For the text-containing cell, return its midpoint in (X, Y) coordinate format. 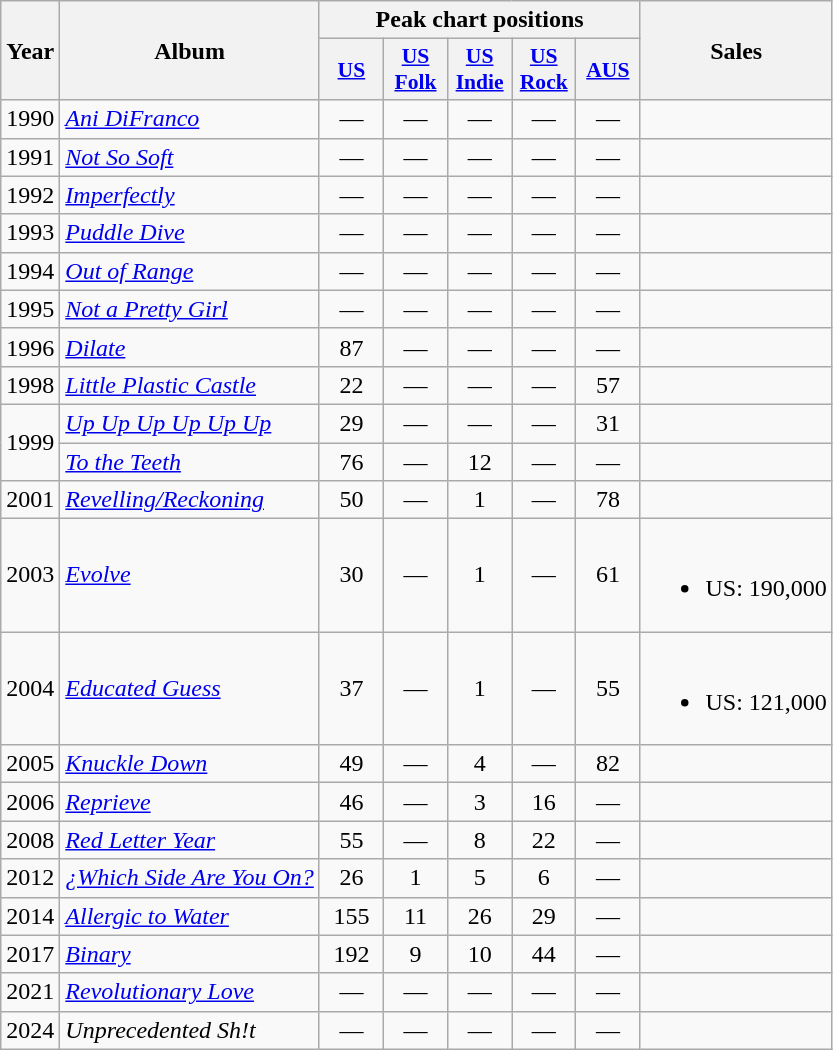
Imperfectly (190, 195)
1996 (30, 347)
Evolve (190, 576)
Album (190, 50)
2021 (30, 992)
1990 (30, 119)
¿Which Side Are You On? (190, 878)
Up Up Up Up Up Up (190, 423)
3 (480, 802)
44 (544, 954)
Not So Soft (190, 157)
2017 (30, 954)
Unprecedented Sh!t (190, 1030)
1993 (30, 233)
Revolutionary Love (190, 992)
AUS (608, 70)
2004 (30, 688)
2008 (30, 840)
8 (480, 840)
1994 (30, 271)
US: 121,000 (736, 688)
1991 (30, 157)
USRock (544, 70)
US: 190,000 (736, 576)
46 (351, 802)
2012 (30, 878)
10 (480, 954)
11 (415, 916)
Red Letter Year (190, 840)
Allergic to Water (190, 916)
192 (351, 954)
Knuckle Down (190, 764)
31 (608, 423)
Sales (736, 50)
1995 (30, 309)
USIndie (480, 70)
2006 (30, 802)
Revelling/Reckoning (190, 500)
1992 (30, 195)
50 (351, 500)
Little Plastic Castle (190, 385)
4 (480, 764)
57 (608, 385)
30 (351, 576)
Educated Guess (190, 688)
Not a Pretty Girl (190, 309)
Ani DiFranco (190, 119)
12 (480, 461)
6 (544, 878)
2001 (30, 500)
76 (351, 461)
82 (608, 764)
1999 (30, 442)
2005 (30, 764)
Binary (190, 954)
US (351, 70)
61 (608, 576)
Reprieve (190, 802)
2003 (30, 576)
To the Teeth (190, 461)
87 (351, 347)
155 (351, 916)
5 (480, 878)
Dilate (190, 347)
16 (544, 802)
Year (30, 50)
78 (608, 500)
2014 (30, 916)
37 (351, 688)
USFolk (415, 70)
9 (415, 954)
49 (351, 764)
1998 (30, 385)
Peak chart positions (480, 20)
2024 (30, 1030)
Puddle Dive (190, 233)
Out of Range (190, 271)
